For the text-containing cell, return its midpoint in (X, Y) coordinate format. 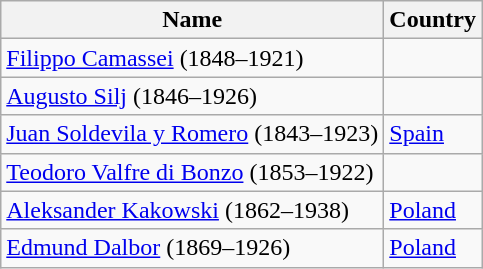
Juan Soldevila y Romero (1843–1923) (192, 134)
Spain (433, 134)
Country (433, 20)
Filippo Camassei (1848–1921) (192, 58)
Edmund Dalbor (1869–1926) (192, 248)
Name (192, 20)
Augusto Silj (1846–1926) (192, 96)
Teodoro Valfre di Bonzo (1853–1922) (192, 172)
Aleksander Kakowski (1862–1938) (192, 210)
